Output the (X, Y) coordinate of the center of the cell containing the given text.  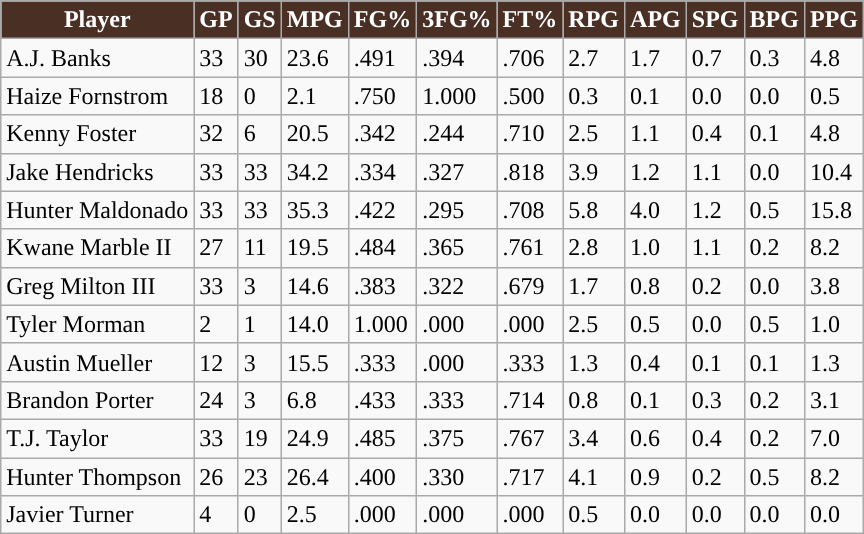
34.2 (314, 172)
T.J. Taylor (98, 438)
.295 (457, 210)
Greg Milton III (98, 286)
.322 (457, 286)
3.4 (594, 438)
0.7 (715, 58)
3FG% (457, 20)
Javier Turner (98, 515)
2 (216, 324)
RPG (594, 20)
.484 (382, 248)
32 (216, 134)
20.5 (314, 134)
2.8 (594, 248)
SPG (715, 20)
PPG (834, 20)
.400 (382, 477)
.679 (530, 286)
30 (260, 58)
14.0 (314, 324)
.244 (457, 134)
Jake Hendricks (98, 172)
.761 (530, 248)
35.3 (314, 210)
GS (260, 20)
4 (216, 515)
4.1 (594, 477)
.708 (530, 210)
.767 (530, 438)
Kenny Foster (98, 134)
1 (260, 324)
27 (216, 248)
.500 (530, 96)
.334 (382, 172)
2.7 (594, 58)
7.0 (834, 438)
BPG (774, 20)
Kwane Marble II (98, 248)
FG% (382, 20)
.710 (530, 134)
15.5 (314, 362)
24.9 (314, 438)
.330 (457, 477)
0.9 (656, 477)
Austin Mueller (98, 362)
19 (260, 438)
11 (260, 248)
26.4 (314, 477)
19.5 (314, 248)
.365 (457, 248)
Player (98, 20)
.706 (530, 58)
.327 (457, 172)
23 (260, 477)
.375 (457, 438)
.714 (530, 400)
.485 (382, 438)
0.6 (656, 438)
.342 (382, 134)
.491 (382, 58)
4.0 (656, 210)
26 (216, 477)
6.8 (314, 400)
5.8 (594, 210)
2.1 (314, 96)
23.6 (314, 58)
.818 (530, 172)
.433 (382, 400)
12 (216, 362)
3.1 (834, 400)
Tyler Morman (98, 324)
14.6 (314, 286)
Hunter Thompson (98, 477)
10.4 (834, 172)
Haize Fornstrom (98, 96)
Brandon Porter (98, 400)
6 (260, 134)
.717 (530, 477)
MPG (314, 20)
.394 (457, 58)
15.8 (834, 210)
A.J. Banks (98, 58)
.383 (382, 286)
24 (216, 400)
3.8 (834, 286)
APG (656, 20)
Hunter Maldonado (98, 210)
.750 (382, 96)
.422 (382, 210)
3.9 (594, 172)
FT% (530, 20)
GP (216, 20)
18 (216, 96)
